Determine the [X, Y] coordinate at the center of the cell enclosing the given text.  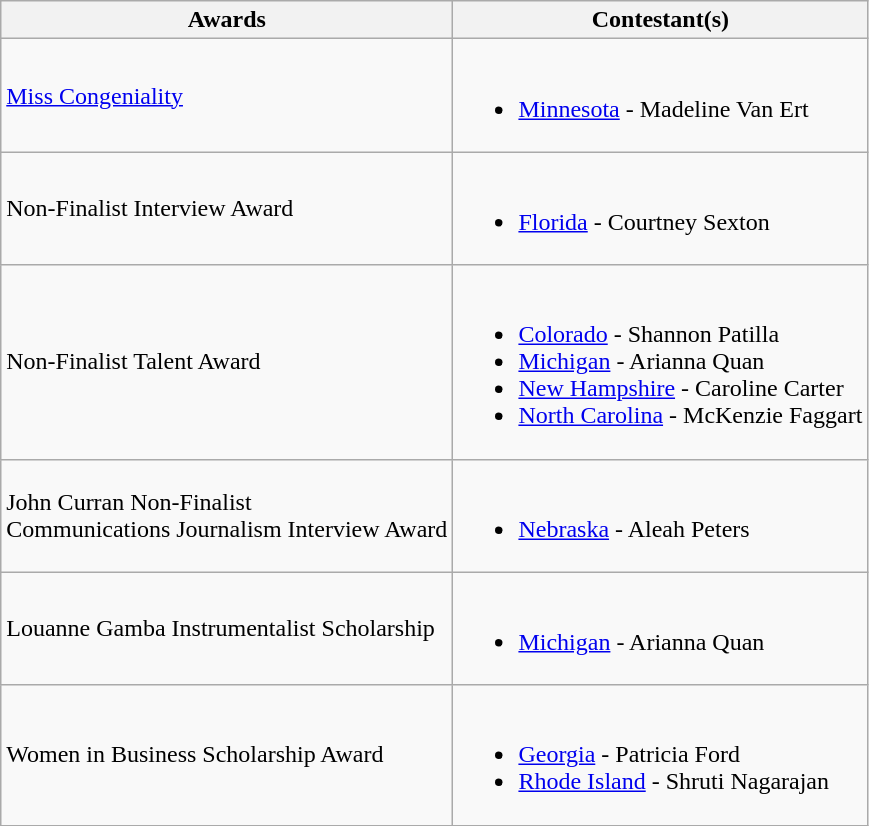
Minnesota - Madeline Van Ert [660, 96]
Non-Finalist Interview Award [227, 208]
Awards [227, 20]
Louanne Gamba Instrumentalist Scholarship [227, 628]
Michigan - Arianna Quan [660, 628]
Non-Finalist Talent Award [227, 362]
Nebraska - Aleah Peters [660, 516]
John Curran Non-FinalistCommunications Journalism Interview Award [227, 516]
Colorado - Shannon PatillaMichigan - Arianna QuanNew Hampshire - Caroline CarterNorth Carolina - McKenzie Faggart [660, 362]
Contestant(s) [660, 20]
Florida - Courtney Sexton [660, 208]
Women in Business Scholarship Award [227, 755]
Miss Congeniality [227, 96]
Georgia - Patricia FordRhode Island - Shruti Nagarajan [660, 755]
